Extract the (x, y) coordinate from the center of the cell holding the provided text.  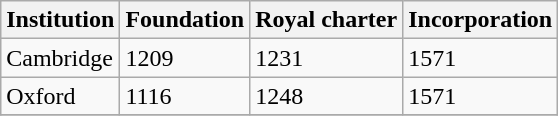
1248 (326, 96)
Royal charter (326, 20)
Foundation (185, 20)
1231 (326, 58)
1209 (185, 58)
1116 (185, 96)
Institution (60, 20)
Oxford (60, 96)
Incorporation (480, 20)
Cambridge (60, 58)
